Locate the cell with the specified text and output its [X, Y] center coordinate. 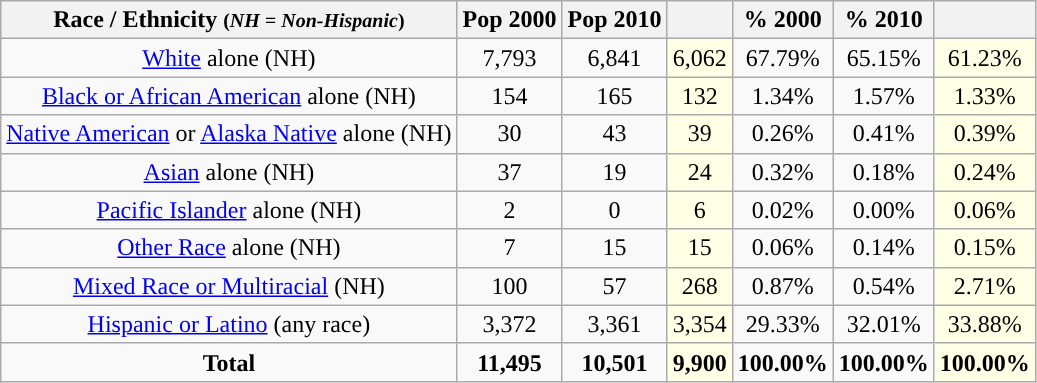
24 [700, 172]
Black or African American alone (NH) [229, 96]
268 [700, 286]
6,841 [614, 58]
154 [510, 96]
1.33% [984, 96]
% 2010 [884, 20]
Mixed Race or Multiracial (NH) [229, 286]
6 [700, 210]
19 [614, 172]
39 [700, 134]
43 [614, 134]
57 [614, 286]
3,354 [700, 324]
Pop 2010 [614, 20]
Pacific Islander alone (NH) [229, 210]
2.71% [984, 286]
0.15% [984, 248]
37 [510, 172]
0.54% [884, 286]
6,062 [700, 58]
% 2000 [782, 20]
10,501 [614, 362]
29.33% [782, 324]
7,793 [510, 58]
Other Race alone (NH) [229, 248]
Pop 2000 [510, 20]
7 [510, 248]
1.57% [884, 96]
100 [510, 286]
0.02% [782, 210]
65.15% [884, 58]
Native American or Alaska Native alone (NH) [229, 134]
132 [700, 96]
0.41% [884, 134]
3,361 [614, 324]
White alone (NH) [229, 58]
1.34% [782, 96]
2 [510, 210]
0 [614, 210]
Total [229, 362]
Race / Ethnicity (NH = Non-Hispanic) [229, 20]
9,900 [700, 362]
11,495 [510, 362]
0.00% [884, 210]
Asian alone (NH) [229, 172]
0.14% [884, 248]
0.87% [782, 286]
32.01% [884, 324]
61.23% [984, 58]
3,372 [510, 324]
0.32% [782, 172]
0.26% [782, 134]
30 [510, 134]
0.18% [884, 172]
165 [614, 96]
Hispanic or Latino (any race) [229, 324]
33.88% [984, 324]
0.39% [984, 134]
67.79% [782, 58]
0.24% [984, 172]
